From the cell containing the given text, extract its center point as [X, Y] coordinate. 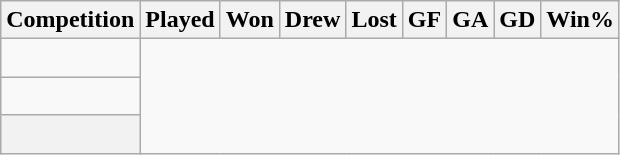
Lost [374, 20]
GA [470, 20]
Competition [70, 20]
Won [250, 20]
Played [180, 20]
GF [424, 20]
Drew [312, 20]
Win% [580, 20]
GD [518, 20]
